Locate the cell with the specified text and output its [x, y] center coordinate. 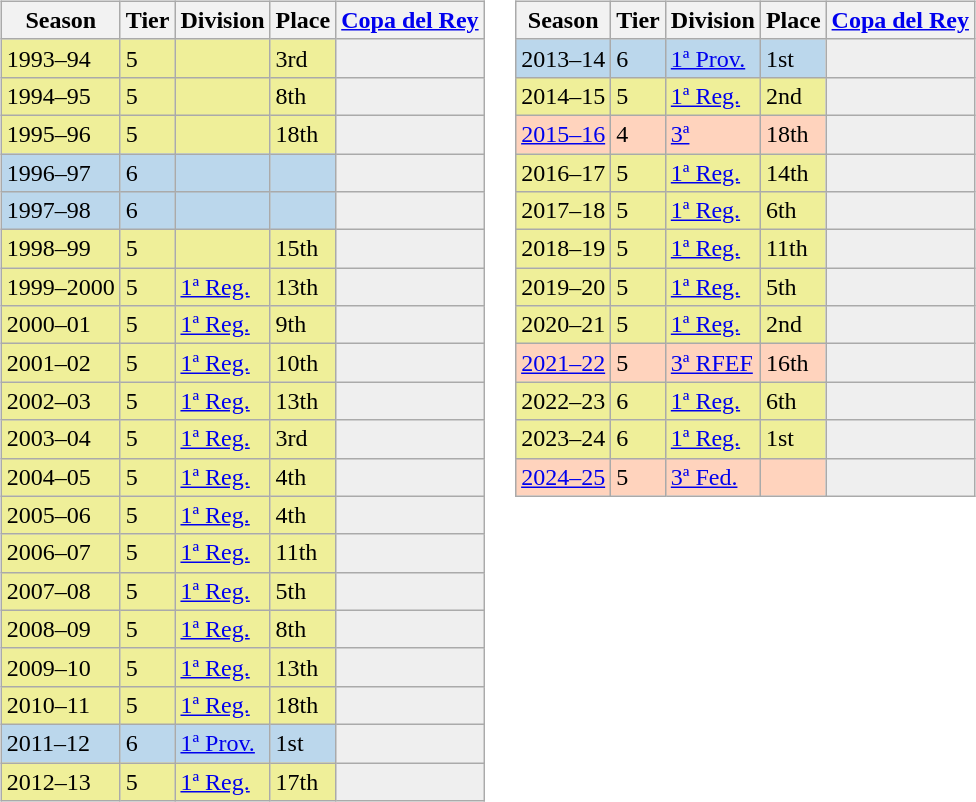
14th [793, 173]
10th [303, 363]
2015–16 [564, 134]
2020–21 [564, 325]
9th [303, 325]
3ª Fed. [712, 477]
2009–10 [60, 667]
1997–98 [60, 211]
15th [303, 249]
2019–20 [564, 287]
2021–22 [564, 363]
2000–01 [60, 325]
1993–94 [60, 58]
2017–18 [564, 211]
2004–05 [60, 477]
2003–04 [60, 439]
2010–11 [60, 705]
1996–97 [60, 173]
2018–19 [564, 249]
1995–96 [60, 134]
2016–17 [564, 173]
1994–95 [60, 96]
1998–99 [60, 249]
2008–09 [60, 629]
2002–03 [60, 401]
2001–02 [60, 363]
2006–07 [60, 553]
2024–25 [564, 477]
16th [793, 363]
2007–08 [60, 591]
2022–23 [564, 401]
4 [638, 134]
1999–2000 [60, 287]
17th [303, 781]
3ª RFEF [712, 363]
2005–06 [60, 515]
3ª [712, 134]
2011–12 [60, 743]
2013–14 [564, 58]
2012–13 [60, 781]
2014–15 [564, 96]
2023–24 [564, 439]
